Extract the [X, Y] coordinate from the center of the cell holding the provided text.  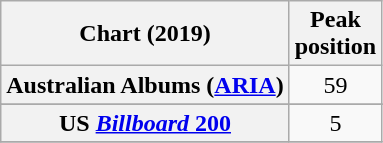
59 [335, 85]
Peakposition [335, 34]
US Billboard 200 [145, 123]
Australian Albums (ARIA) [145, 85]
Chart (2019) [145, 34]
5 [335, 123]
